Capture the cell that displays the provided text and extract its (x, y) central coordinate. 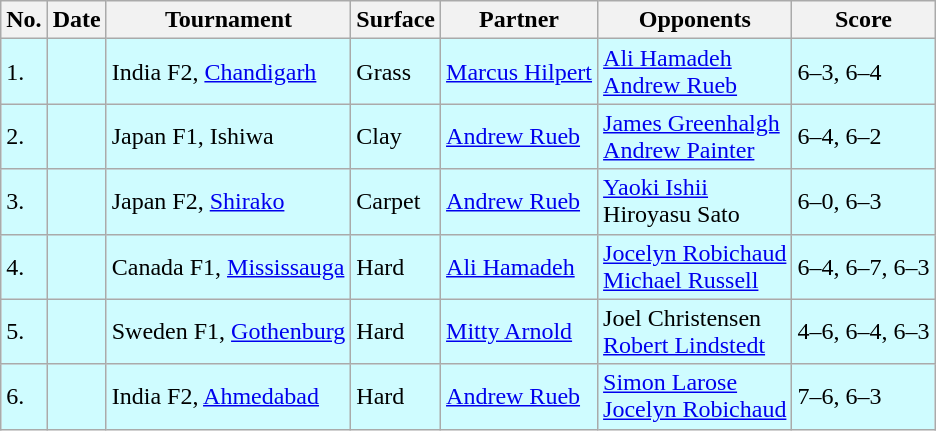
3. (24, 202)
Carpet (396, 202)
No. (24, 20)
6. (24, 396)
5. (24, 332)
Mitty Arnold (520, 332)
Tournament (228, 20)
Yaoki Ishii Hiroyasu Sato (695, 202)
Japan F1, Ishiwa (228, 136)
Canada F1, Mississauga (228, 266)
6–0, 6–3 (864, 202)
Japan F2, Shirako (228, 202)
1. (24, 72)
Jocelyn Robichaud Michael Russell (695, 266)
Clay (396, 136)
Simon Larose Jocelyn Robichaud (695, 396)
Marcus Hilpert (520, 72)
James Greenhalgh Andrew Painter (695, 136)
Sweden F1, Gothenburg (228, 332)
Opponents (695, 20)
Score (864, 20)
Joel Christensen Robert Lindstedt (695, 332)
2. (24, 136)
6–3, 6–4 (864, 72)
India F2, Chandigarh (228, 72)
Partner (520, 20)
Surface (396, 20)
Grass (396, 72)
7–6, 6–3 (864, 396)
Ali Hamadeh (520, 266)
4. (24, 266)
Ali Hamadeh Andrew Rueb (695, 72)
Date (76, 20)
4–6, 6–4, 6–3 (864, 332)
India F2, Ahmedabad (228, 396)
6–4, 6–7, 6–3 (864, 266)
6–4, 6–2 (864, 136)
